From the cell containing the given text, extract its center point as [X, Y] coordinate. 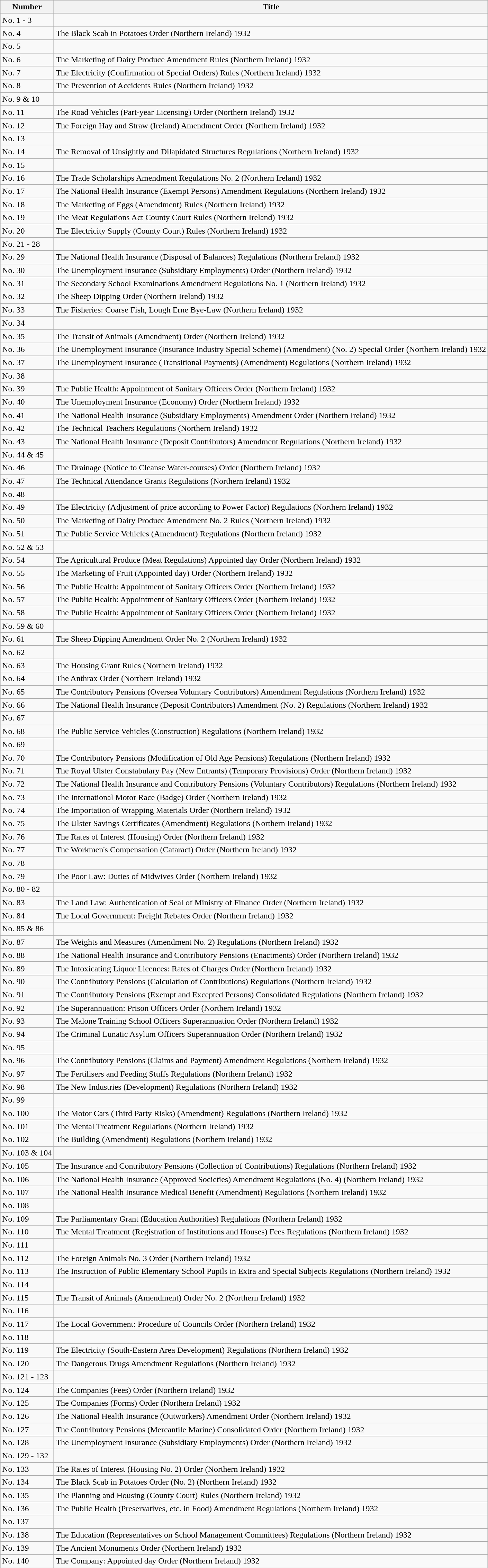
The Intoxicating Liquor Licences: Rates of Charges Order (Northern Ireland) 1932 [271, 968]
The Public Service Vehicles (Amendment) Regulations (Northern Ireland) 1932 [271, 534]
No. 135 [27, 1495]
The Foreign Animals No. 3 Order (Northern Ireland) 1932 [271, 1258]
No. 85 & 86 [27, 929]
No. 92 [27, 1008]
No. 62 [27, 652]
No. 107 [27, 1192]
No. 73 [27, 797]
The Drainage (Notice to Cleanse Water-courses) Order (Northern Ireland) 1932 [271, 468]
No. 99 [27, 1100]
The Contributory Pensions (Calculation of Contributions) Regulations (Northern Ireland) 1932 [271, 981]
No. 116 [27, 1311]
The Marketing of Fruit (Appointed day) Order (Northern Ireland) 1932 [271, 573]
No. 13 [27, 138]
The Local Government: Freight Rebates Order (Northern Ireland) 1932 [271, 916]
No. 79 [27, 876]
The Road Vehicles (Part-year Licensing) Order (Northern Ireland) 1932 [271, 112]
No. 95 [27, 1048]
The Weights and Measures (Amendment No. 2) Regulations (Northern Ireland) 1932 [271, 942]
No. 32 [27, 297]
No. 11 [27, 112]
The Mental Treatment Regulations (Northern Ireland) 1932 [271, 1126]
The Malone Training School Officers Superannuation Order (Northern Ireland) 1932 [271, 1021]
No. 83 [27, 903]
No. 115 [27, 1298]
The Electricity (Adjustment of price according to Power Factor) Regulations (Northern Ireland) 1932 [271, 507]
No. 118 [27, 1337]
The Secondary School Examinations Amendment Regulations No. 1 (Northern Ireland) 1932 [271, 283]
No. 72 [27, 784]
No. 48 [27, 494]
The Sheep Dipping Amendment Order No. 2 (Northern Ireland) 1932 [271, 639]
No. 114 [27, 1285]
No. 87 [27, 942]
No. 121 - 123 [27, 1377]
The Public Service Vehicles (Construction) Regulations (Northern Ireland) 1932 [271, 731]
The Transit of Animals (Amendment) Order No. 2 (Northern Ireland) 1932 [271, 1298]
No. 98 [27, 1087]
No. 88 [27, 955]
The Dangerous Drugs Amendment Regulations (Northern Ireland) 1932 [271, 1363]
No. 70 [27, 758]
No. 65 [27, 692]
No. 61 [27, 639]
No. 15 [27, 165]
The Black Scab in Potatoes Order (Northern Ireland) 1932 [271, 33]
No. 33 [27, 310]
No. 120 [27, 1363]
Title [271, 7]
No. 111 [27, 1245]
The Fertilisers and Feeding Stuffs Regulations (Northern Ireland) 1932 [271, 1074]
The Electricity (Confirmation of Special Orders) Rules (Northern Ireland) 1932 [271, 73]
No. 30 [27, 270]
No. 100 [27, 1113]
No. 119 [27, 1350]
The Black Scab in Potatoes Order (No. 2) (Northern Ireland) 1932 [271, 1482]
No. 4 [27, 33]
The National Health Insurance (Subsidiary Employments) Amendment Order (Northern Ireland) 1932 [271, 415]
No. 52 & 53 [27, 547]
No. 63 [27, 665]
No. 78 [27, 863]
No. 7 [27, 73]
The International Motor Race (Badge) Order (Northern Ireland) 1932 [271, 797]
No. 90 [27, 981]
No. 50 [27, 520]
No. 56 [27, 587]
The Rates of Interest (Housing) Order (Northern Ireland) 1932 [271, 837]
No. 124 [27, 1390]
No. 139 [27, 1548]
The Company: Appointed day Order (Northern Ireland) 1932 [271, 1561]
The Superannuation: Prison Officers Order (Northern Ireland) 1932 [271, 1008]
No. 103 & 104 [27, 1153]
No. 91 [27, 995]
The Building (Amendment) Regulations (Northern Ireland) 1932 [271, 1140]
No. 44 & 45 [27, 455]
The Ulster Savings Certificates (Amendment) Regulations (Northern Ireland) 1932 [271, 824]
No. 9 & 10 [27, 99]
No. 137 [27, 1522]
No. 40 [27, 402]
Number [27, 7]
No. 1 - 3 [27, 20]
No. 29 [27, 257]
The Marketing of Dairy Produce Amendment No. 2 Rules (Northern Ireland) 1932 [271, 520]
No. 20 [27, 231]
No. 21 - 28 [27, 244]
The Agricultural Produce (Meat Regulations) Appointed day Order (Northern Ireland) 1932 [271, 560]
No. 34 [27, 323]
The Marketing of Dairy Produce Amendment Rules (Northern Ireland) 1932 [271, 60]
No. 59 & 60 [27, 626]
The National Health Insurance (Disposal of Balances) Regulations (Northern Ireland) 1932 [271, 257]
The Unemployment Insurance (Insurance Industry Special Scheme) (Amendment) (No. 2) Special Order (Northern Ireland) 1932 [271, 349]
No. 38 [27, 375]
The Transit of Animals (Amendment) Order (Northern Ireland) 1932 [271, 336]
The Ancient Monuments Order (Northern Ireland) 1932 [271, 1548]
No. 42 [27, 428]
No. 110 [27, 1232]
No. 14 [27, 152]
The Removal of Unsightly and Dilapidated Structures Regulations (Northern Ireland) 1932 [271, 152]
No. 138 [27, 1535]
No. 41 [27, 415]
No. 54 [27, 560]
No. 17 [27, 191]
No. 93 [27, 1021]
No. 58 [27, 613]
No. 49 [27, 507]
No. 125 [27, 1403]
The National Health Insurance (Deposit Contributors) Amendment (No. 2) Regulations (Northern Ireland) 1932 [271, 705]
The Contributory Pensions (Oversea Voluntary Contributors) Amendment Regulations (Northern Ireland) 1932 [271, 692]
The Parliamentary Grant (Education Authorities) Regulations (Northern Ireland) 1932 [271, 1218]
No. 12 [27, 125]
No. 66 [27, 705]
No. 57 [27, 600]
The National Health Insurance (Exempt Persons) Amendment Regulations (Northern Ireland) 1932 [271, 191]
The Land Law: Authentication of Seal of Ministry of Finance Order (Northern Ireland) 1932 [271, 903]
No. 106 [27, 1179]
No. 101 [27, 1126]
The National Health Insurance (Approved Societies) Amendment Regulations (No. 4) (Northern Ireland) 1932 [271, 1179]
The Meat Regulations Act County Court Rules (Northern Ireland) 1932 [271, 218]
The Technical Teachers Regulations (Northern Ireland) 1932 [271, 428]
The Trade Scholarships Amendment Regulations No. 2 (Northern Ireland) 1932 [271, 178]
The Contributory Pensions (Mercantile Marine) Consolidated Order (Northern Ireland) 1932 [271, 1430]
The Foreign Hay and Straw (Ireland) Amendment Order (Northern Ireland) 1932 [271, 125]
The Electricity (South-Eastern Area Development) Regulations (Northern Ireland) 1932 [271, 1350]
The Workmen's Compensation (Cataract) Order (Northern Ireland) 1932 [271, 850]
The National Health Insurance (Outworkers) Amendment Order (Northern Ireland) 1932 [271, 1416]
No. 84 [27, 916]
No. 69 [27, 744]
No. 97 [27, 1074]
No. 76 [27, 837]
No. 140 [27, 1561]
The Importation of Wrapping Materials Order (Northern Ireland) 1932 [271, 810]
The Contributory Pensions (Exempt and Excepted Persons) Consolidated Regulations (Northern Ireland) 1932 [271, 995]
The Instruction of Public Elementary School Pupils in Extra and Special Subjects Regulations (Northern Ireland) 1932 [271, 1271]
No. 136 [27, 1508]
No. 5 [27, 46]
The Public Health (Preservatives, etc. in Food) Amendment Regulations (Northern Ireland) 1932 [271, 1508]
The National Health Insurance and Contributory Pensions (Voluntary Contributors) Regulations (Northern Ireland) 1932 [271, 784]
No. 43 [27, 442]
The Prevention of Accidents Rules (Northern Ireland) 1932 [271, 86]
The Unemployment Insurance (Transitional Payments) (Amendment) Regulations (Northern Ireland) 1932 [271, 362]
No. 105 [27, 1166]
No. 37 [27, 362]
No. 36 [27, 349]
The Mental Treatment (Registration of Institutions and Houses) Fees Regulations (Northern Ireland) 1932 [271, 1232]
No. 113 [27, 1271]
The Poor Law: Duties of Midwives Order (Northern Ireland) 1932 [271, 876]
The Sheep Dipping Order (Northern Ireland) 1932 [271, 297]
The National Health Insurance Medical Benefit (Amendment) Regulations (Northern Ireland) 1932 [271, 1192]
The Anthrax Order (Northern Ireland) 1932 [271, 679]
The Marketing of Eggs (Amendment) Rules (Northern Ireland) 1932 [271, 205]
No. 51 [27, 534]
No. 71 [27, 771]
The Companies (Fees) Order (Northern Ireland) 1932 [271, 1390]
No. 6 [27, 60]
No. 127 [27, 1430]
No. 117 [27, 1324]
No. 47 [27, 481]
The Technical Attendance Grants Regulations (Northern Ireland) 1932 [271, 481]
No. 8 [27, 86]
No. 19 [27, 218]
No. 46 [27, 468]
No. 67 [27, 718]
The National Health Insurance (Deposit Contributors) Amendment Regulations (Northern Ireland) 1932 [271, 442]
No. 16 [27, 178]
The Motor Cars (Third Party Risks) (Amendment) Regulations (Northern Ireland) 1932 [271, 1113]
No. 134 [27, 1482]
The Housing Grant Rules (Northern Ireland) 1932 [271, 665]
No. 74 [27, 810]
No. 128 [27, 1443]
The Unemployment Insurance (Economy) Order (Northern Ireland) 1932 [271, 402]
The Contributory Pensions (Modification of Old Age Pensions) Regulations (Northern Ireland) 1932 [271, 758]
No. 77 [27, 850]
The Royal Ulster Constabulary Pay (New Entrants) (Temporary Provisions) Order (Northern Ireland) 1932 [271, 771]
No. 31 [27, 283]
No. 129 - 132 [27, 1456]
No. 35 [27, 336]
No. 89 [27, 968]
The Criminal Lunatic Asylum Officers Superannuation Order (Northern Ireland) 1932 [271, 1034]
No. 68 [27, 731]
The National Health Insurance and Contributory Pensions (Enactments) Order (Northern Ireland) 1932 [271, 955]
The Education (Representatives on School Management Committees) Regulations (Northern Ireland) 1932 [271, 1535]
The Fisheries: Coarse Fish, Lough Erne Bye-Law (Northern Ireland) 1932 [271, 310]
The New Industries (Development) Regulations (Northern Ireland) 1932 [271, 1087]
No. 75 [27, 824]
No. 55 [27, 573]
No. 18 [27, 205]
No. 94 [27, 1034]
No. 80 - 82 [27, 889]
No. 126 [27, 1416]
No. 64 [27, 679]
No. 39 [27, 389]
The Insurance and Contributory Pensions (Collection of Contributions) Regulations (Northern Ireland) 1932 [271, 1166]
No. 96 [27, 1061]
The Local Government: Procedure of Councils Order (Northern Ireland) 1932 [271, 1324]
No. 133 [27, 1469]
The Rates of Interest (Housing No. 2) Order (Northern Ireland) 1932 [271, 1469]
The Electricity Supply (County Court) Rules (Northern Ireland) 1932 [271, 231]
No. 102 [27, 1140]
The Companies (Forms) Order (Northern Ireland) 1932 [271, 1403]
No. 109 [27, 1218]
No. 112 [27, 1258]
The Planning and Housing (County Court) Rules (Northern Ireland) 1932 [271, 1495]
No. 108 [27, 1205]
The Contributory Pensions (Claims and Payment) Amendment Regulations (Northern Ireland) 1932 [271, 1061]
